Extract the (X, Y) coordinate from the center of the cell holding the provided text.  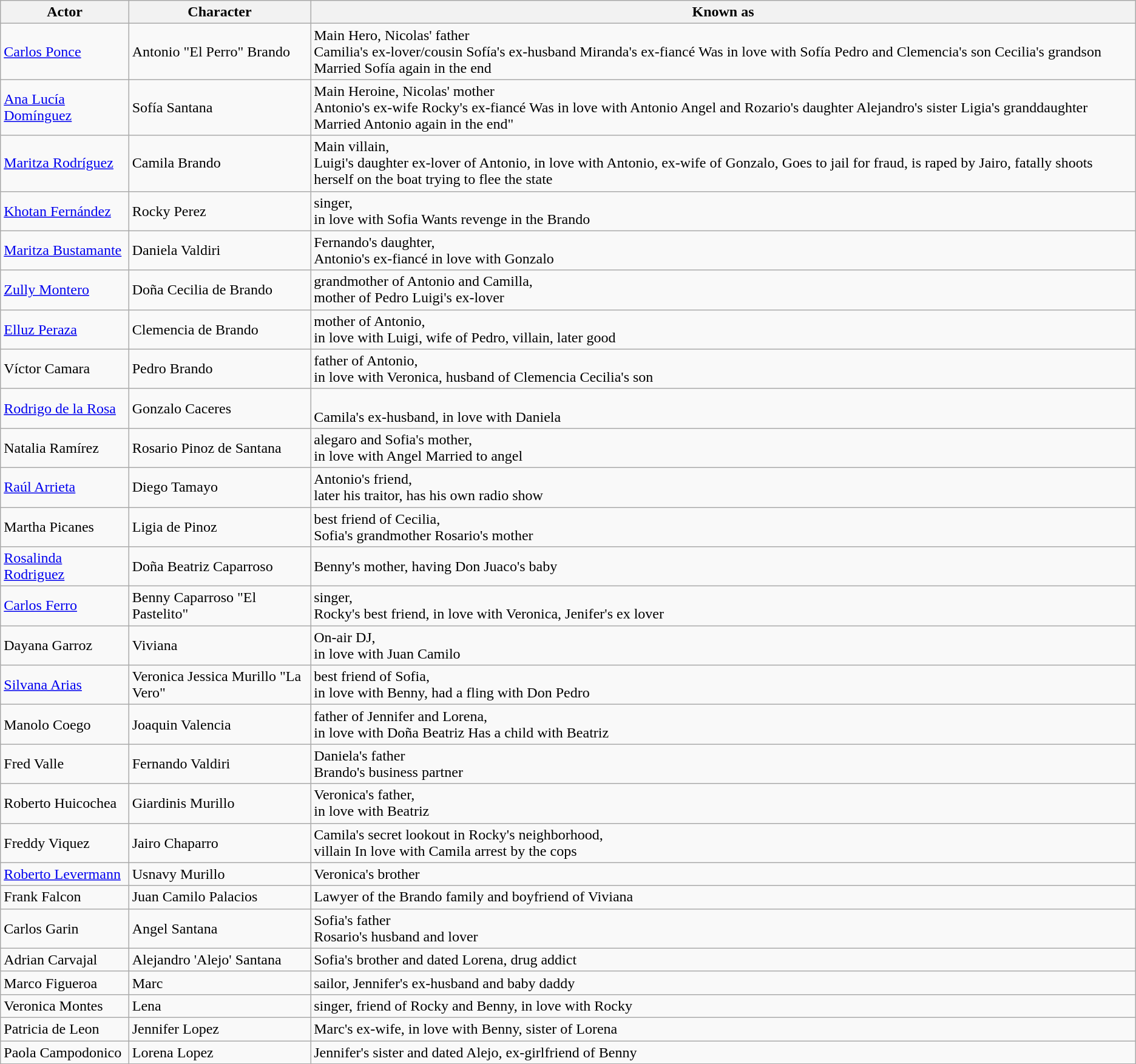
mother of Antonio,in love with Luigi, wife of Pedro, villain, later good (723, 329)
Antonio's friend,later his traitor, has his own radio show (723, 487)
Maritza Bustamante (64, 250)
Silvana Arias (64, 685)
Elluz Peraza (64, 329)
Sofía Santana (220, 107)
Carlos Garin (64, 929)
Usnavy Murillo (220, 874)
Khotan Fernández (64, 211)
Fernando's daughter,Antonio's ex-fiancé in love with Gonzalo (723, 250)
Veronica's father,in love with Beatriz (723, 804)
Giardinis Murillo (220, 804)
Rodrigo de la Rosa (64, 408)
father of Jennifer and Lorena,in love with Doña Beatriz Has a child with Beatriz (723, 725)
Alejandro 'Alejo' Santana (220, 960)
Zully Montero (64, 290)
Character (220, 12)
Natalia Ramírez (64, 448)
Viviana (220, 646)
Jennifer's sister and dated Alejo, ex-girlfriend of Benny (723, 1052)
Ligia de Pinoz (220, 527)
Rosario Pinoz de Santana (220, 448)
Marco Figueroa (64, 983)
Daniela Valdiri (220, 250)
Lorena Lopez (220, 1052)
Jennifer Lopez (220, 1029)
Known as (723, 12)
Adrian Carvajal (64, 960)
Veronica Montes (64, 1006)
Camila's ex-husband, in love with Daniela (723, 408)
grandmother of Antonio and Camilla,mother of Pedro Luigi's ex-lover (723, 290)
Jairo Chaparro (220, 842)
best friend of Sofia,in love with Benny, had a fling with Don Pedro (723, 685)
Paola Campodonico (64, 1052)
Joaquin Valencia (220, 725)
Angel Santana (220, 929)
Camila's secret lookout in Rocky's neighborhood,villain In love with Camila arrest by the cops (723, 842)
Doña Beatriz Caparroso (220, 567)
On-air DJ,in love with Juan Camilo (723, 646)
Lena (220, 1006)
Freddy Viquez (64, 842)
Sofia's brother and dated Lorena, drug addict (723, 960)
Daniela's fatherBrando's business partner (723, 764)
Rocky Perez (220, 211)
singer,in love with Sofia Wants revenge in the Brando (723, 211)
Doña Cecilia de Brando (220, 290)
Víctor Camara (64, 369)
Patricia de Leon (64, 1029)
Roberto Huicochea (64, 804)
sailor, Jennifer's ex-husband and baby daddy (723, 983)
Carlos Ponce (64, 52)
Manolo Coego (64, 725)
father of Antonio,in love with Veronica, husband of Clemencia Cecilia's son (723, 369)
Veronica's brother (723, 874)
Veronica Jessica Murillo "La Vero" (220, 685)
Actor (64, 12)
Benny's mother, having Don Juaco's baby (723, 567)
Roberto Levermann (64, 874)
Lawyer of the Brando family and boyfriend of Viviana (723, 897)
Frank Falcon (64, 897)
Gonzalo Caceres (220, 408)
singer, friend of Rocky and Benny, in love with Rocky (723, 1006)
Fred Valle (64, 764)
Benny Caparroso "El Pastelito" (220, 606)
Martha Picanes (64, 527)
Juan Camilo Palacios (220, 897)
Diego Tamayo (220, 487)
Ana Lucía Domínguez (64, 107)
Marc (220, 983)
Sofia's fatherRosario's husband and lover (723, 929)
Clemencia de Brando (220, 329)
Rosalinda Rodriguez (64, 567)
Marc's ex-wife, in love with Benny, sister of Lorena (723, 1029)
Dayana Garroz (64, 646)
Pedro Brando (220, 369)
Carlos Ferro (64, 606)
best friend of Cecilia,Sofia's grandmother Rosario's mother (723, 527)
singer,Rocky's best friend, in love with Veronica, Jenifer's ex lover (723, 606)
Camila Brando (220, 163)
Maritza Rodríguez (64, 163)
Raúl Arrieta (64, 487)
alegaro and Sofia's mother,in love with Angel Married to angel (723, 448)
Antonio "El Perro" Brando (220, 52)
Fernando Valdiri (220, 764)
